Return (x, y) of the center of cell containing provided text 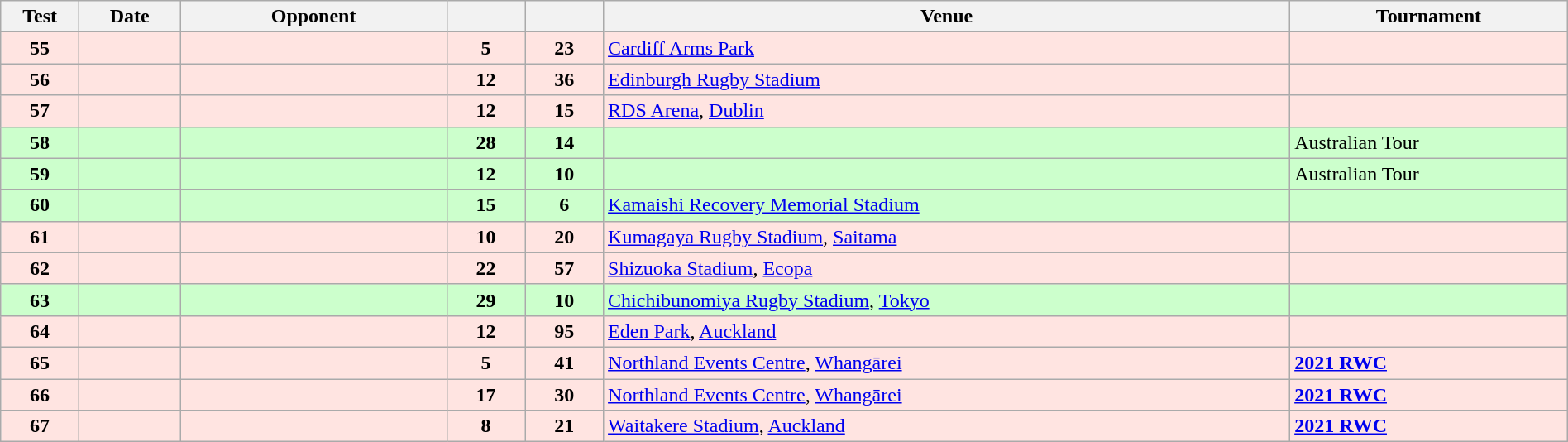
36 (564, 79)
Edinburgh Rugby Stadium (947, 79)
14 (564, 142)
20 (564, 237)
60 (40, 205)
62 (40, 268)
30 (564, 395)
Waitakere Stadium, Auckland (947, 426)
Date (129, 17)
41 (564, 363)
Chichibunomiya Rugby Stadium, Tokyo (947, 300)
29 (486, 300)
23 (564, 48)
55 (40, 48)
17 (486, 395)
8 (486, 426)
21 (564, 426)
58 (40, 142)
Eden Park, Auckland (947, 331)
95 (564, 331)
Cardiff Arms Park (947, 48)
65 (40, 363)
59 (40, 174)
63 (40, 300)
67 (40, 426)
6 (564, 205)
61 (40, 237)
28 (486, 142)
66 (40, 395)
Kamaishi Recovery Memorial Stadium (947, 205)
Shizuoka Stadium, Ecopa (947, 268)
Kumagaya Rugby Stadium, Saitama (947, 237)
Opponent (313, 17)
56 (40, 79)
22 (486, 268)
RDS Arena, Dublin (947, 111)
Test (40, 17)
Venue (947, 17)
Tournament (1429, 17)
64 (40, 331)
